Capture the cell that displays the provided text and extract its [x, y] central coordinate. 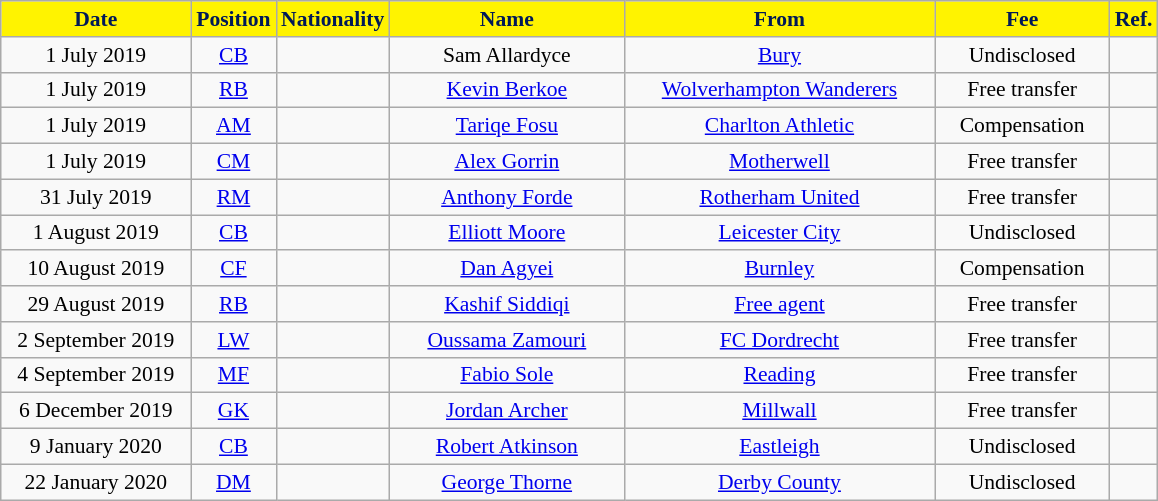
CF [234, 269]
Jordan Archer [506, 411]
Charlton Athletic [779, 126]
1 August 2019 [96, 233]
10 August 2019 [96, 269]
Bury [779, 55]
6 December 2019 [96, 411]
AM [234, 126]
Motherwell [779, 162]
Leicester City [779, 233]
Oussama Zamouri [506, 340]
Fabio Sole [506, 375]
George Thorne [506, 482]
22 January 2020 [96, 482]
Fee [1022, 19]
GK [234, 411]
CM [234, 162]
9 January 2020 [96, 447]
Name [506, 19]
Free agent [779, 304]
Derby County [779, 482]
FC Dordrecht [779, 340]
Wolverhampton Wanderers [779, 90]
Nationality [332, 19]
Eastleigh [779, 447]
Alex Gorrin [506, 162]
Kevin Berkoe [506, 90]
Date [96, 19]
LW [234, 340]
29 August 2019 [96, 304]
From [779, 19]
31 July 2019 [96, 197]
Burnley [779, 269]
Reading [779, 375]
RM [234, 197]
Ref. [1134, 19]
Sam Allardyce [506, 55]
Robert Atkinson [506, 447]
Position [234, 19]
2 September 2019 [96, 340]
Kashif Siddiqi [506, 304]
Tariqe Fosu [506, 126]
DM [234, 482]
Anthony Forde [506, 197]
MF [234, 375]
Rotherham United [779, 197]
4 September 2019 [96, 375]
Dan Agyei [506, 269]
Elliott Moore [506, 233]
Millwall [779, 411]
